Detect which cell encompasses the target text, then output its (X, Y) center coordinate. 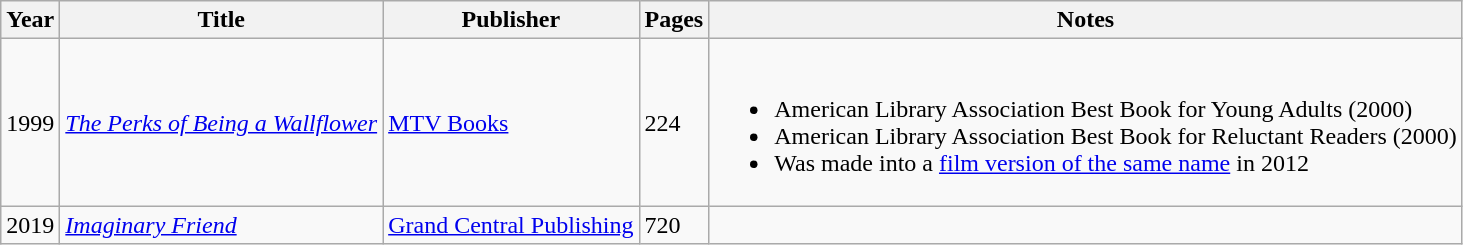
Pages (674, 20)
Year (30, 20)
MTV Books (511, 122)
Grand Central Publishing (511, 225)
Notes (1086, 20)
1999 (30, 122)
720 (674, 225)
2019 (30, 225)
Publisher (511, 20)
Title (222, 20)
Imaginary Friend (222, 225)
The Perks of Being a Wallflower (222, 122)
224 (674, 122)
